Pinpoint the cell where the given text exists, returning its (X, Y) midpoint coordinate. 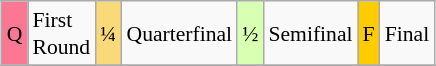
Final (408, 33)
Q (15, 33)
Quarterfinal (180, 33)
First Round (62, 33)
Semifinal (310, 33)
¼ (108, 33)
½ (250, 33)
F (369, 33)
